Output the (X, Y) coordinate of the center of the cell containing the given text.  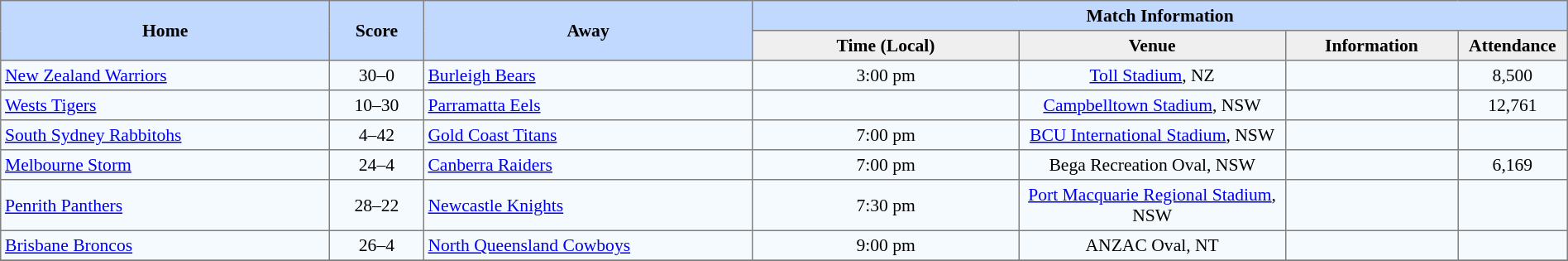
Information (1371, 46)
Venue (1152, 46)
Home (165, 31)
Wests Tigers (165, 105)
Newcastle Knights (588, 205)
ANZAC Oval, NT (1152, 245)
Bega Recreation Oval, NSW (1152, 165)
Parramatta Eels (588, 105)
Away (588, 31)
Toll Stadium, NZ (1152, 75)
28–22 (377, 205)
10–30 (377, 105)
Brisbane Broncos (165, 245)
6,169 (1513, 165)
7:30 pm (886, 205)
4–42 (377, 135)
Port Macquarie Regional Stadium, NSW (1152, 205)
3:00 pm (886, 75)
North Queensland Cowboys (588, 245)
26–4 (377, 245)
Campbelltown Stadium, NSW (1152, 105)
BCU International Stadium, NSW (1152, 135)
Melbourne Storm (165, 165)
Attendance (1513, 46)
Burleigh Bears (588, 75)
8,500 (1513, 75)
New Zealand Warriors (165, 75)
Match Information (1159, 16)
9:00 pm (886, 245)
24–4 (377, 165)
12,761 (1513, 105)
Gold Coast Titans (588, 135)
Penrith Panthers (165, 205)
South Sydney Rabbitohs (165, 135)
Score (377, 31)
Time (Local) (886, 46)
30–0 (377, 75)
Canberra Raiders (588, 165)
